From the cell containing the given text, extract its center point as (x, y) coordinate. 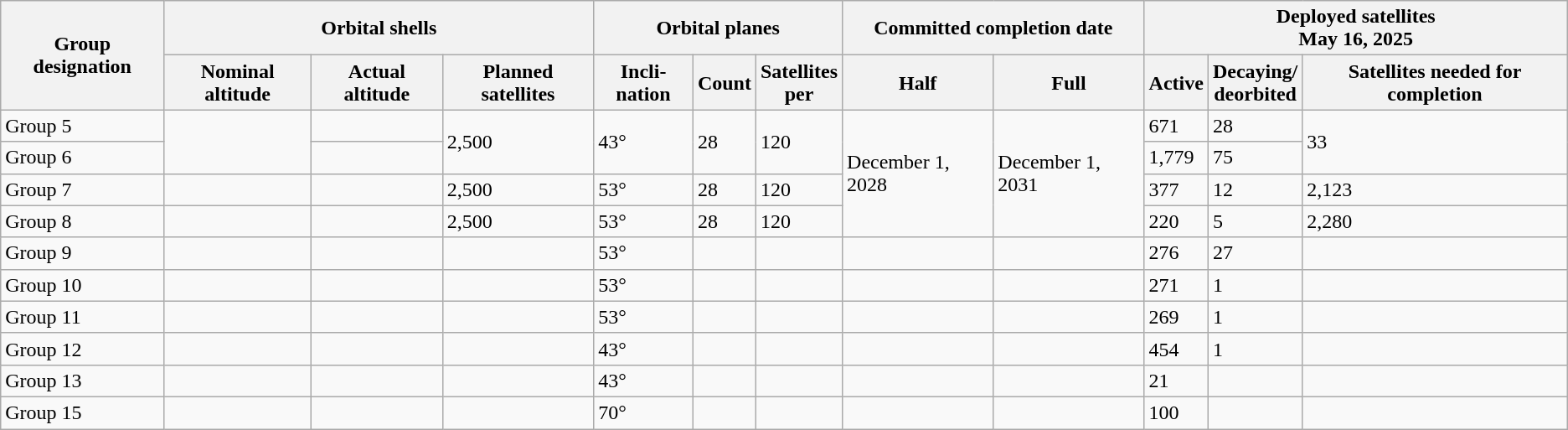
Half (918, 82)
Deployed satellitesMay 16, 2025 (1355, 28)
21 (1176, 381)
Actual altitude (377, 82)
75 (1255, 158)
100 (1176, 412)
2,280 (1435, 221)
Nominal altitude (238, 82)
Group 10 (82, 285)
Committed completion date (993, 28)
220 (1176, 221)
12 (1255, 189)
Orbital planes (719, 28)
Group 8 (82, 221)
Group 11 (82, 317)
Active (1176, 82)
27 (1255, 253)
Count (724, 82)
December 1, 2028 (918, 174)
Satellitesper (799, 82)
Decaying/deorbited (1255, 82)
December 1, 2031 (1069, 174)
Full (1069, 82)
671 (1176, 126)
Planned satellites (518, 82)
Group 9 (82, 253)
Incli­nation (643, 82)
Group designation (82, 55)
Group 7 (82, 189)
1,779 (1176, 158)
2,123 (1435, 189)
454 (1176, 349)
271 (1176, 285)
Group 5 (82, 126)
377 (1176, 189)
Satellites needed for completion (1435, 82)
276 (1176, 253)
70° (643, 412)
Group 15 (82, 412)
Orbital shells (379, 28)
33 (1435, 142)
269 (1176, 317)
Group 13 (82, 381)
Group 12 (82, 349)
Group 6 (82, 158)
5 (1255, 221)
